For the text-containing cell, return its midpoint in [X, Y] coordinate format. 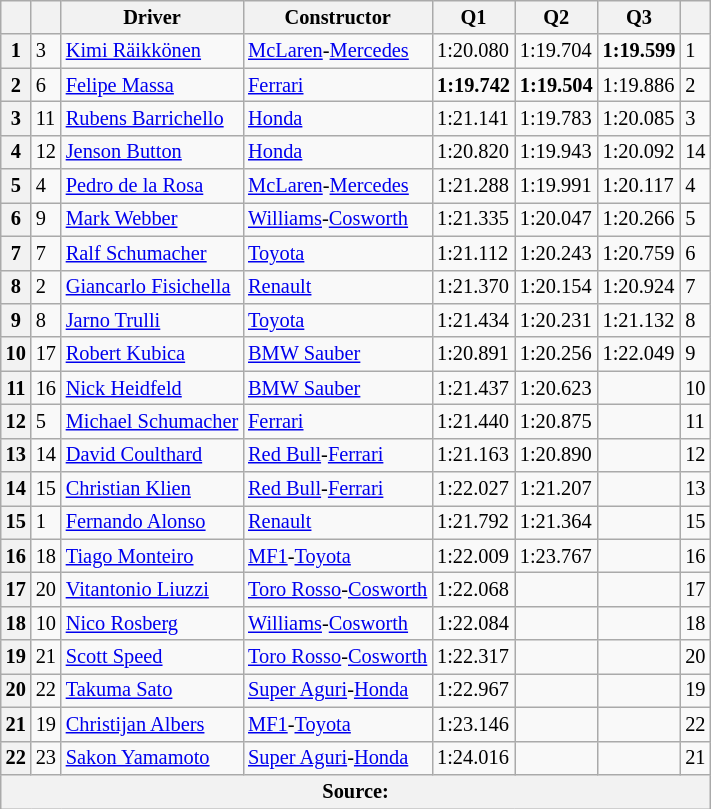
1:22.027 [474, 489]
1:20.759 [640, 253]
1:20.890 [556, 455]
Q2 [556, 17]
Robert Kubica [152, 354]
1:20.256 [556, 354]
1:20.047 [556, 219]
1:20.092 [640, 152]
Source: [356, 791]
Takuma Sato [152, 690]
Christijan Albers [152, 724]
Sakon Yamamoto [152, 758]
1:20.891 [474, 354]
Scott Speed [152, 657]
1:22.049 [640, 354]
1:22.967 [474, 690]
1:19.742 [474, 85]
Mark Webber [152, 219]
1:19.704 [556, 51]
Q1 [474, 17]
1:21.370 [474, 287]
1:21.112 [474, 253]
1:19.886 [640, 85]
Kimi Räikkönen [152, 51]
1:20.924 [640, 287]
1:20.875 [556, 421]
1:21.163 [474, 455]
1:21.440 [474, 421]
1:24.016 [474, 758]
Vitantonio Liuzzi [152, 589]
1:20.623 [556, 388]
1:21.434 [474, 320]
Tiago Monteiro [152, 556]
1:22.317 [474, 657]
Rubens Barrichello [152, 118]
1:21.437 [474, 388]
1:21.792 [474, 522]
1:20.266 [640, 219]
Felipe Massa [152, 85]
1:22.009 [474, 556]
1:23.146 [474, 724]
Q3 [640, 17]
Jarno Trulli [152, 320]
Michael Schumacher [152, 421]
1:20.231 [556, 320]
Nico Rosberg [152, 623]
Ralf Schumacher [152, 253]
1:19.504 [556, 85]
23 [46, 758]
1:21.141 [474, 118]
Fernando Alonso [152, 522]
Jenson Button [152, 152]
1:20.080 [474, 51]
1:20.117 [640, 186]
1:19.991 [556, 186]
Christian Klien [152, 489]
1:20.085 [640, 118]
David Coulthard [152, 455]
1:20.820 [474, 152]
1:21.132 [640, 320]
1:23.767 [556, 556]
Pedro de la Rosa [152, 186]
1:22.068 [474, 589]
1:21.335 [474, 219]
Nick Heidfeld [152, 388]
1:22.084 [474, 623]
1:21.288 [474, 186]
Giancarlo Fisichella [152, 287]
Driver [152, 17]
1:19.943 [556, 152]
1:21.364 [556, 522]
1:19.783 [556, 118]
1:20.154 [556, 287]
1:19.599 [640, 51]
Constructor [338, 17]
1:21.207 [556, 489]
1:20.243 [556, 253]
